Search for the cell housing the specified text and yield its [x, y] center coordinate. 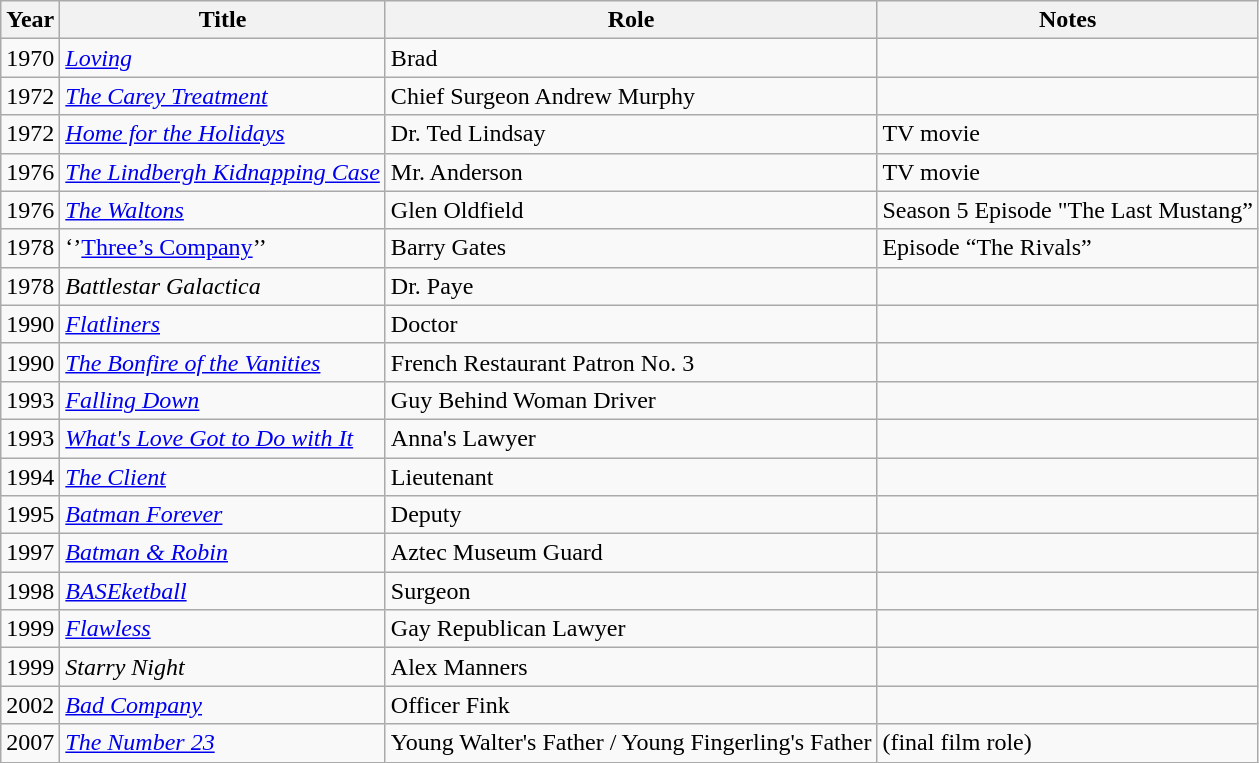
‘’Three’s Company’’ [223, 248]
Episode “The Rivals” [1068, 248]
Guy Behind Woman Driver [631, 400]
1970 [30, 58]
Role [631, 20]
Anna's Lawyer [631, 438]
Gay Republican Lawyer [631, 629]
Glen Oldfield [631, 210]
2007 [30, 743]
Mr. Anderson [631, 172]
Batman Forever [223, 515]
Flawless [223, 629]
2002 [30, 705]
1994 [30, 477]
Season 5 Episode "The Last Mustang” [1068, 210]
Dr. Paye [631, 286]
Starry Night [223, 667]
Lieutenant [631, 477]
Deputy [631, 515]
Chief Surgeon Andrew Murphy [631, 96]
Battlestar Galactica [223, 286]
Aztec Museum Guard [631, 553]
Surgeon [631, 591]
Brad [631, 58]
Falling Down [223, 400]
Batman & Robin [223, 553]
What's Love Got to Do with It [223, 438]
The Waltons [223, 210]
Young Walter's Father / Young Fingerling's Father [631, 743]
Flatliners [223, 324]
Officer Fink [631, 705]
The Bonfire of the Vanities [223, 362]
1997 [30, 553]
Loving [223, 58]
(final film role) [1068, 743]
The Carey Treatment [223, 96]
1998 [30, 591]
Dr. Ted Lindsay [631, 134]
Alex Manners [631, 667]
Notes [1068, 20]
Doctor [631, 324]
Title [223, 20]
Barry Gates [631, 248]
Home for the Holidays [223, 134]
The Number 23 [223, 743]
The Client [223, 477]
1995 [30, 515]
Bad Company [223, 705]
French Restaurant Patron No. 3 [631, 362]
The Lindbergh Kidnapping Case [223, 172]
BASEketball [223, 591]
Year [30, 20]
